For the text-containing cell, return its midpoint in [X, Y] coordinate format. 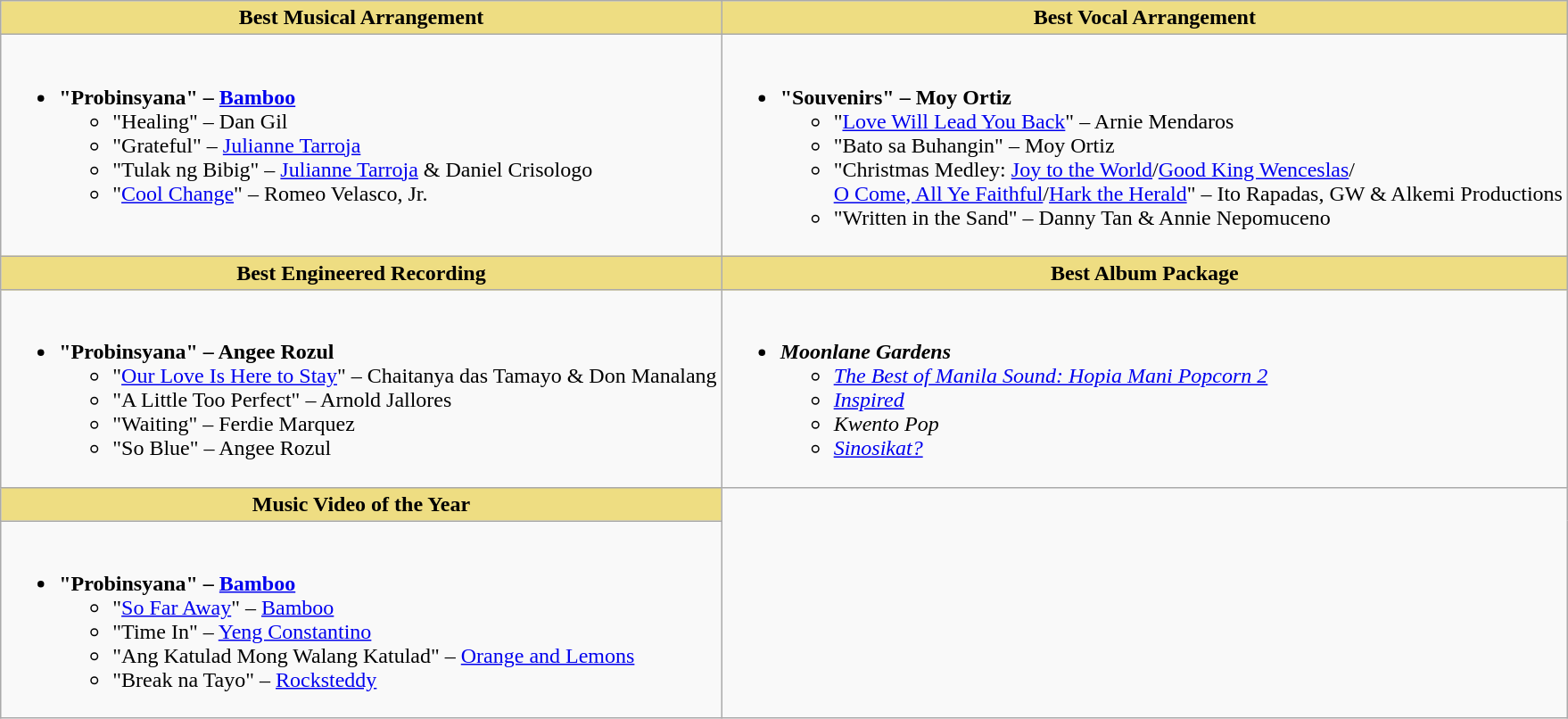
Moonlane GardensThe Best of Manila Sound: Hopia Mani Popcorn 2 Inspired Kwento PopSinosikat? [1144, 389]
Best Album Package [1144, 273]
Best Vocal Arrangement [1144, 18]
Best Engineered Recording [361, 273]
Music Video of the Year [361, 504]
Best Musical Arrangement [361, 18]
